Capture the cell that displays the provided text and extract its [X, Y] central coordinate. 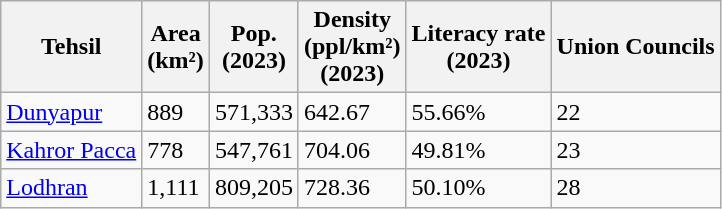
Literacy rate(2023) [478, 47]
22 [636, 112]
778 [176, 150]
571,333 [254, 112]
55.66% [478, 112]
728.36 [352, 188]
Lodhran [72, 188]
Pop.(2023) [254, 47]
28 [636, 188]
642.67 [352, 112]
889 [176, 112]
Dunyapur [72, 112]
704.06 [352, 150]
Density(ppl/km²)(2023) [352, 47]
Tehsil [72, 47]
809,205 [254, 188]
547,761 [254, 150]
Kahror Pacca [72, 150]
Union Councils [636, 47]
23 [636, 150]
49.81% [478, 150]
50.10% [478, 188]
Area(km²) [176, 47]
1,111 [176, 188]
